Determine the [x, y] coordinate at the center of the cell enclosing the given text.  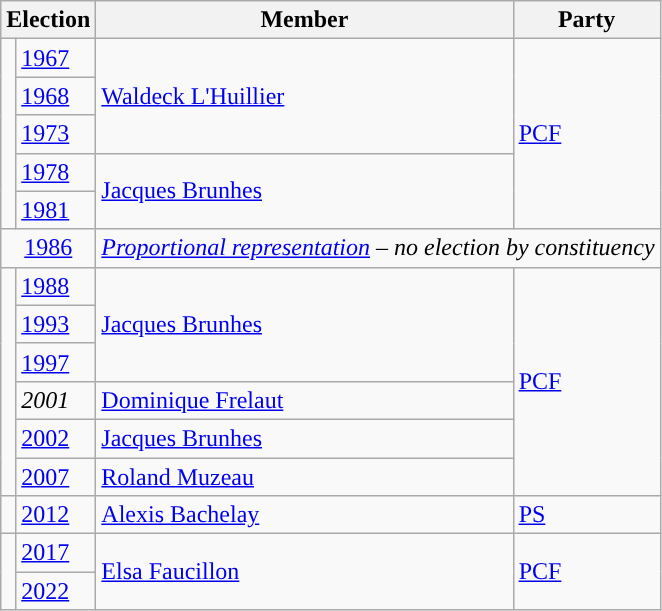
2001 [56, 400]
Waldeck L'Huillier [304, 96]
1988 [56, 286]
2012 [56, 515]
Dominique Frelaut [304, 400]
1981 [56, 210]
1997 [56, 362]
Elsa Faucillon [304, 572]
2007 [56, 477]
Roland Muzeau [304, 477]
Proportional representation – no election by constituency [378, 248]
Member [304, 20]
1967 [56, 58]
1993 [56, 324]
Party [586, 20]
2002 [56, 438]
Alexis Bachelay [304, 515]
1978 [56, 172]
2017 [56, 553]
1986 [48, 248]
2022 [56, 591]
PS [586, 515]
1973 [56, 134]
1968 [56, 96]
Election [48, 20]
